Identify which cell holds the provided text, then report its (x, y) central coordinate. 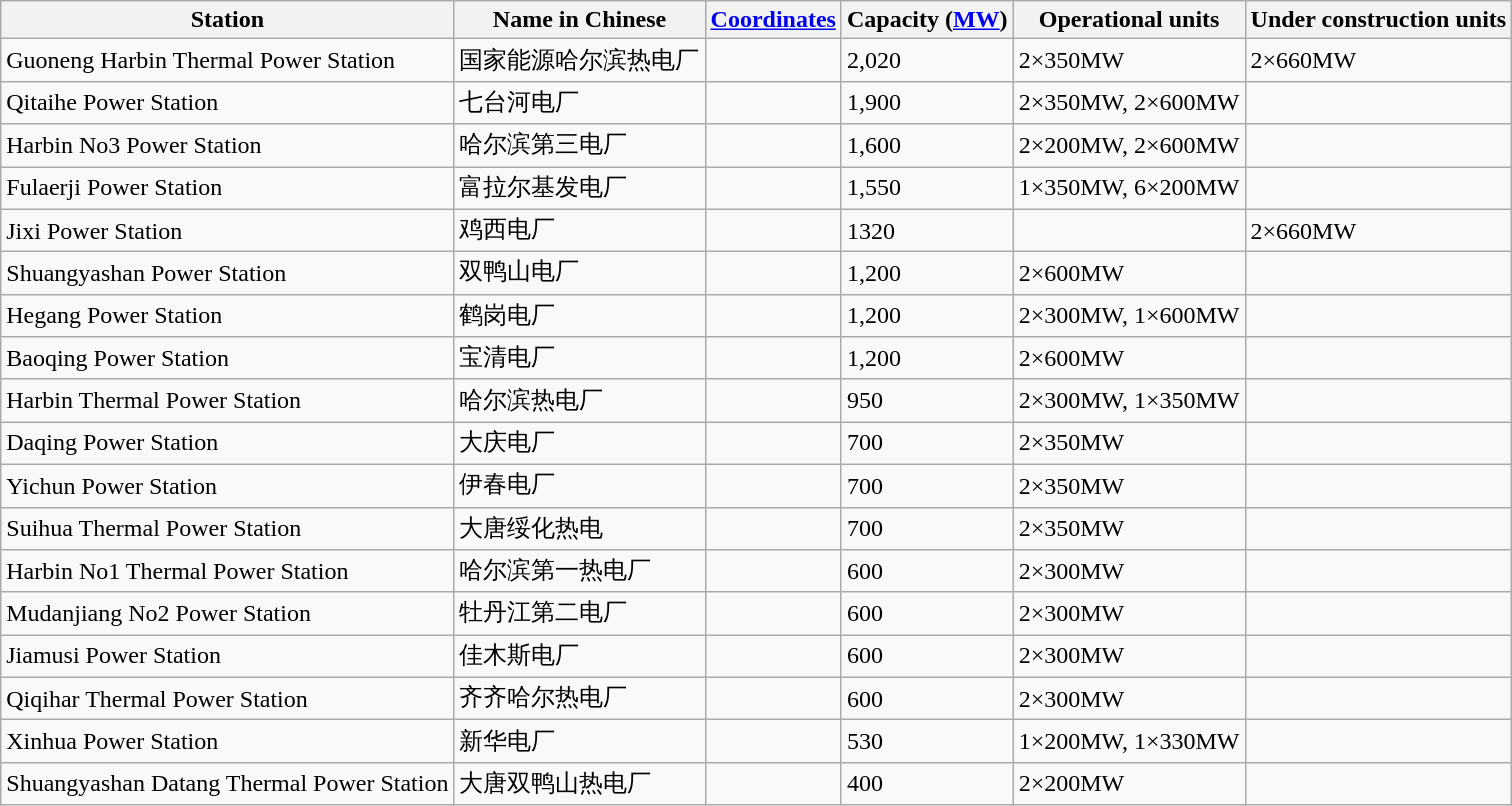
Suihua Thermal Power Station (228, 528)
双鸭山电厂 (580, 274)
950 (927, 400)
Coordinates (773, 20)
鸡西电厂 (580, 230)
鹤岗电厂 (580, 316)
Operational units (1129, 20)
Harbin No3 Power Station (228, 146)
哈尔滨热电厂 (580, 400)
1×350MW, 6×200MW (1129, 188)
哈尔滨第一热电厂 (580, 572)
Under construction units (1378, 20)
Hegang Power Station (228, 316)
Harbin No1 Thermal Power Station (228, 572)
Qiqihar Thermal Power Station (228, 698)
Harbin Thermal Power Station (228, 400)
1,900 (927, 102)
Jiamusi Power Station (228, 656)
大唐双鸭山热电厂 (580, 784)
1,600 (927, 146)
2×300MW, 1×350MW (1129, 400)
Name in Chinese (580, 20)
佳木斯电厂 (580, 656)
国家能源哈尔滨热电厂 (580, 60)
牡丹江第二电厂 (580, 614)
2×300MW, 1×600MW (1129, 316)
富拉尔基发电厂 (580, 188)
哈尔滨第三电厂 (580, 146)
七台河电厂 (580, 102)
1×200MW, 1×330MW (1129, 742)
Fulaerji Power Station (228, 188)
伊春电厂 (580, 486)
大庆电厂 (580, 444)
2×350MW, 2×600MW (1129, 102)
2×200MW (1129, 784)
530 (927, 742)
Yichun Power Station (228, 486)
Station (228, 20)
Capacity (MW) (927, 20)
Qitaihe Power Station (228, 102)
Baoqing Power Station (228, 358)
Shuangyashan Power Station (228, 274)
大唐绥化热电 (580, 528)
新华电厂 (580, 742)
Mudanjiang No2 Power Station (228, 614)
Daqing Power Station (228, 444)
Guoneng Harbin Thermal Power Station (228, 60)
齐齐哈尔热电厂 (580, 698)
1,550 (927, 188)
Shuangyashan Datang Thermal Power Station (228, 784)
400 (927, 784)
1320 (927, 230)
Xinhua Power Station (228, 742)
宝清电厂 (580, 358)
2×200MW, 2×600MW (1129, 146)
2,020 (927, 60)
Jixi Power Station (228, 230)
